For the text-containing cell, return its midpoint in [X, Y] coordinate format. 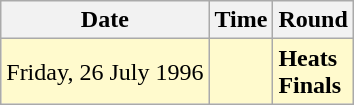
Date [105, 20]
Time [241, 20]
Friday, 26 July 1996 [105, 72]
HeatsFinals [313, 72]
Round [313, 20]
